Pinpoint the cell where the given text exists, returning its [X, Y] midpoint coordinate. 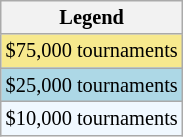
$75,000 tournaments [92, 51]
Legend [92, 17]
$25,000 tournaments [92, 85]
$10,000 tournaments [92, 118]
